Capture the cell that displays the provided text and extract its (X, Y) central coordinate. 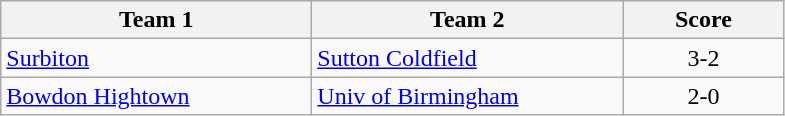
3-2 (704, 58)
Surbiton (156, 58)
Team 2 (468, 20)
Bowdon Hightown (156, 96)
Score (704, 20)
2-0 (704, 96)
Sutton Coldfield (468, 58)
Team 1 (156, 20)
Univ of Birmingham (468, 96)
